Find where the given text appears and provide that cell's center as [x, y] coordinate. 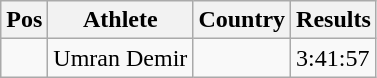
Country [242, 20]
Umran Demir [120, 58]
3:41:57 [334, 58]
Athlete [120, 20]
Pos [24, 20]
Results [334, 20]
